Determine the (X, Y) coordinate at the center of the cell enclosing the given text.  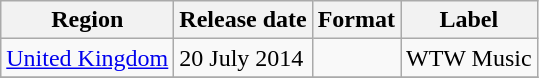
Release date (243, 20)
United Kingdom (88, 58)
Label (470, 20)
Format (356, 20)
Region (88, 20)
WTW Music (470, 58)
20 July 2014 (243, 58)
